Extract the [x, y] coordinate from the center of the cell holding the provided text.  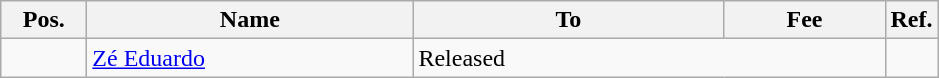
To [568, 20]
Name [250, 20]
Ref. [912, 20]
Zé Eduardo [250, 58]
Pos. [44, 20]
Released [649, 58]
Fee [804, 20]
